Detect which cell encompasses the target text, then output its [x, y] center coordinate. 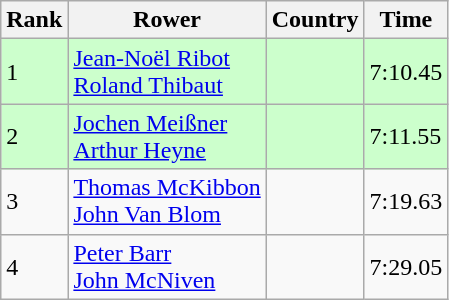
7:10.45 [406, 72]
Jochen MeißnerArthur Heyne [167, 136]
Rower [167, 20]
Country [315, 20]
Time [406, 20]
Rank [34, 20]
7:11.55 [406, 136]
7:19.63 [406, 202]
4 [34, 266]
7:29.05 [406, 266]
Thomas McKibbonJohn Van Blom [167, 202]
Peter BarrJohn McNiven [167, 266]
2 [34, 136]
3 [34, 202]
1 [34, 72]
Jean-Noël RibotRoland Thibaut [167, 72]
